Determine the (x, y) coordinate at the center of the cell enclosing the given text.  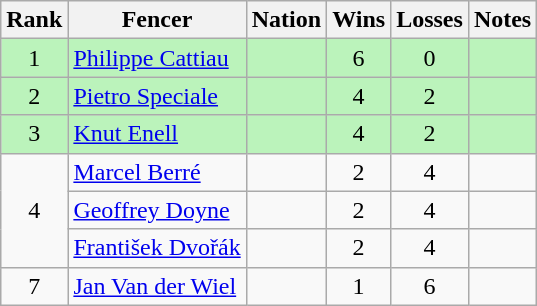
Wins (359, 20)
Fencer (157, 20)
Geoffrey Doyne (157, 210)
3 (34, 134)
Marcel Berré (157, 172)
Losses (430, 20)
7 (34, 286)
Philippe Cattiau (157, 58)
Nation (286, 20)
0 (430, 58)
Pietro Speciale (157, 96)
František Dvořák (157, 248)
Knut Enell (157, 134)
Jan Van der Wiel (157, 286)
Rank (34, 20)
Notes (502, 20)
